Output the (X, Y) coordinate of the center of the cell containing the given text.  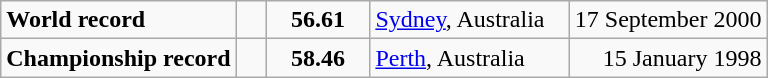
58.46 (318, 58)
Championship record (118, 58)
Sydney, Australia (470, 20)
17 September 2000 (668, 20)
15 January 1998 (668, 58)
56.61 (318, 20)
World record (118, 20)
Perth, Australia (470, 58)
